Find where the given text appears and provide that cell's center as [X, Y] coordinate. 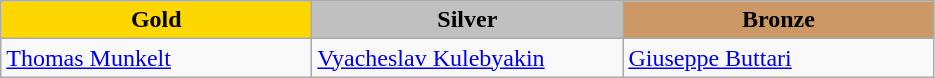
Gold [156, 20]
Giuseppe Buttari [778, 58]
Thomas Munkelt [156, 58]
Silver [468, 20]
Bronze [778, 20]
Vyacheslav Kulebyakin [468, 58]
